For the text-containing cell, return its midpoint in [x, y] coordinate format. 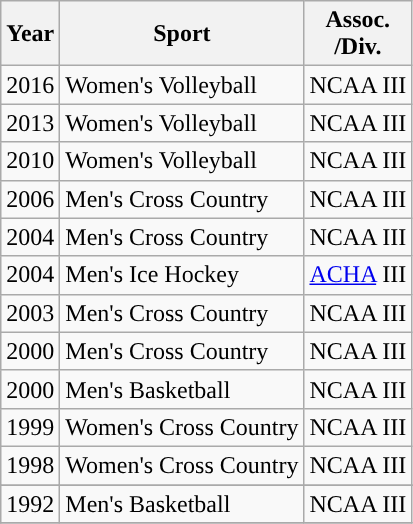
Year [30, 34]
1999 [30, 427]
1998 [30, 465]
2006 [30, 199]
2013 [30, 123]
Assoc./Div. [358, 34]
1992 [30, 503]
ACHA III [358, 275]
2003 [30, 313]
Men's Ice Hockey [182, 275]
2016 [30, 85]
2010 [30, 161]
Sport [182, 34]
